Provide the (X, Y) coordinate of the cell's center where the given text is located.  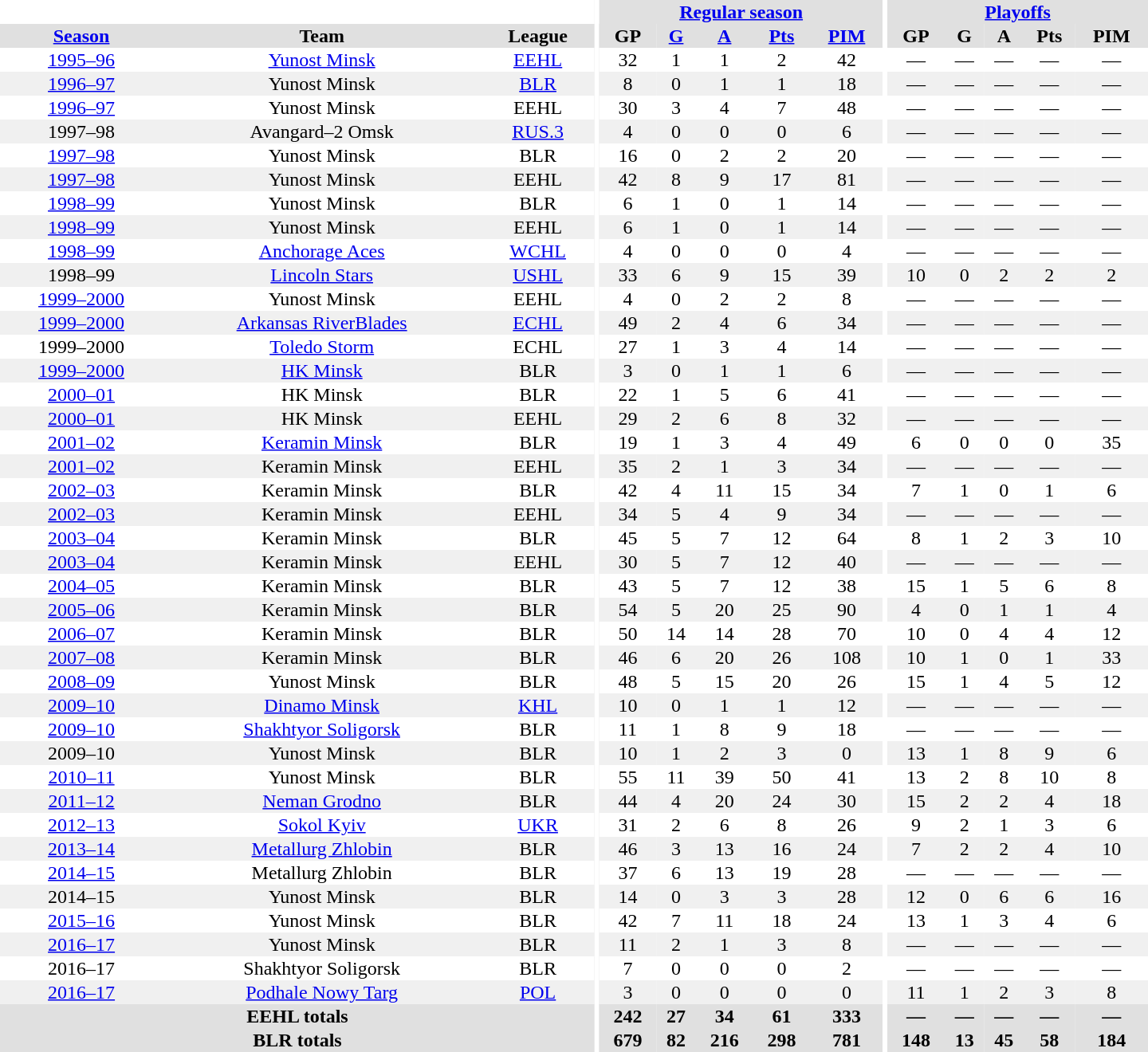
RUS.3 (537, 131)
League (537, 36)
2004–05 (81, 586)
2012–13 (81, 825)
KHL (537, 705)
38 (847, 586)
Podhale Nowy Targ (322, 992)
Sokol Kyiv (322, 825)
USHL (537, 275)
2013–14 (81, 849)
BLR totals (297, 1040)
Anchorage Aces (322, 251)
184 (1111, 1040)
2008–09 (81, 681)
WCHL (537, 251)
2007–08 (81, 657)
40 (847, 562)
58 (1049, 1040)
298 (782, 1040)
Neman Grodno (322, 801)
44 (628, 801)
61 (782, 1016)
Playoffs (1017, 12)
2006–07 (81, 634)
Regular season (741, 12)
81 (847, 179)
148 (916, 1040)
70 (847, 634)
25 (782, 610)
Dinamo Minsk (322, 705)
64 (847, 538)
1995–96 (81, 60)
Team (322, 36)
781 (847, 1040)
54 (628, 610)
82 (676, 1040)
216 (725, 1040)
17 (782, 179)
2011–12 (81, 801)
POL (537, 992)
37 (628, 873)
Toledo Storm (322, 347)
333 (847, 1016)
EEHL totals (297, 1016)
Season (81, 36)
2005–06 (81, 610)
2015–16 (81, 920)
90 (847, 610)
242 (628, 1016)
679 (628, 1040)
55 (628, 777)
Avangard–2 Omsk (322, 131)
108 (847, 657)
2010–11 (81, 777)
43 (628, 586)
22 (628, 394)
31 (628, 825)
UKR (537, 825)
29 (628, 418)
Lincoln Stars (322, 275)
Arkansas RiverBlades (322, 323)
